Capture the cell that displays the provided text and extract its [x, y] central coordinate. 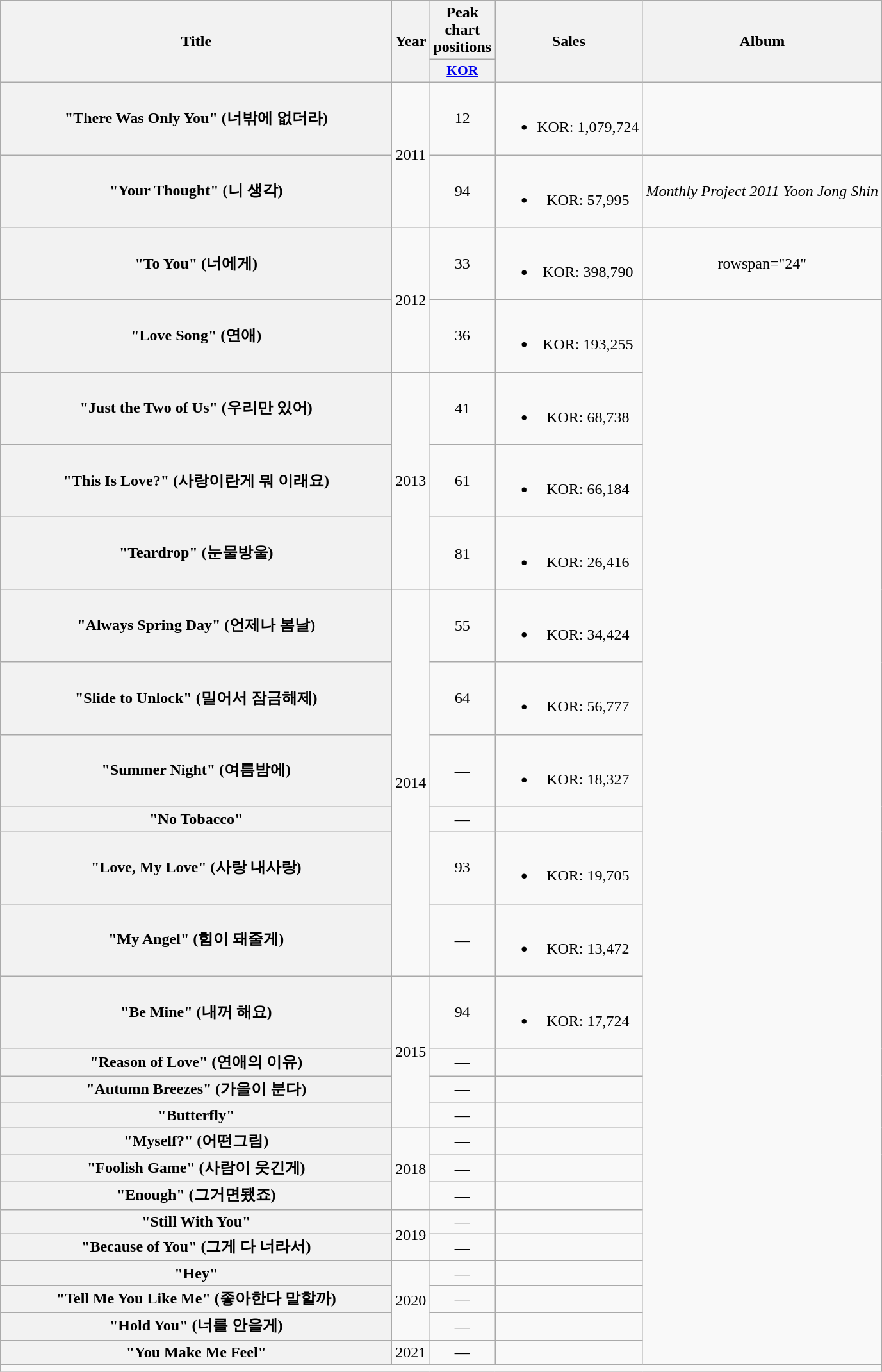
2018 [411, 1169]
64 [462, 698]
2015 [411, 1052]
"Because of You" (그게 다 너라서) [196, 1247]
KOR: 57,995 [569, 191]
KOR: 56,777 [569, 698]
KOR: 1,079,724 [569, 118]
"Hey" [196, 1273]
55 [462, 625]
"Love, My Love" (사랑 내사랑) [196, 868]
2013 [411, 481]
KOR: 193,255 [569, 336]
KOR: 17,724 [569, 1012]
41 [462, 409]
Year [411, 42]
"Hold You" (너를 안을게) [196, 1327]
"Autumn Breezes" (가을이 분다) [196, 1089]
KOR: 66,184 [569, 481]
2011 [411, 154]
KOR: 13,472 [569, 939]
rowspan="24" [762, 264]
61 [462, 481]
Album [762, 42]
"To You" (너에게) [196, 264]
2019 [411, 1236]
"Just the Two of Us" (우리만 있어) [196, 409]
93 [462, 868]
KOR: 34,424 [569, 625]
Sales [569, 42]
"Slide to Unlock" (밀어서 잠금해제) [196, 698]
KOR: 68,738 [569, 409]
"Love Song" (연애) [196, 336]
"There Was Only You" (너밖에 없더라) [196, 118]
"Be Mine" (내꺼 해요) [196, 1012]
2020 [411, 1301]
"Your Thought" (니 생각) [196, 191]
"Always Spring Day" (언제나 봄날) [196, 625]
"My Angel" (힘이 돼줄게) [196, 939]
KOR: 398,790 [569, 264]
81 [462, 554]
Title [196, 42]
2014 [411, 783]
"Still With You" [196, 1221]
KOR: 26,416 [569, 554]
"Tell Me You Like Me" (좋아한다 말할까) [196, 1300]
"Reason of Love" (연애의 이유) [196, 1062]
"You Make Me Feel" [196, 1352]
"Myself?" (어떤그림) [196, 1142]
12 [462, 118]
"Teardrop" (눈물방울) [196, 554]
2021 [411, 1352]
"Butterfly" [196, 1115]
KOR [462, 71]
33 [462, 264]
36 [462, 336]
Monthly Project 2011 Yoon Jong Shin [762, 191]
KOR: 19,705 [569, 868]
"No Tobacco" [196, 819]
2012 [411, 300]
"Foolish Game" (사람이 웃긴게) [196, 1169]
Peak chart positions [462, 30]
KOR: 18,327 [569, 770]
"Enough" (그거면됐죠) [196, 1196]
"Summer Night" (여름밤에) [196, 770]
"This Is Love?" (사랑이란게 뭐 이래요) [196, 481]
